Return the [x, y] coordinate for the center point of the cell that contains the specified text.  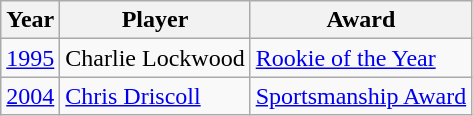
1995 [30, 58]
Year [30, 20]
Sportsmanship Award [361, 96]
2004 [30, 96]
Award [361, 20]
Chris Driscoll [155, 96]
Rookie of the Year [361, 58]
Charlie Lockwood [155, 58]
Player [155, 20]
